For the text-containing cell, return its midpoint in [X, Y] coordinate format. 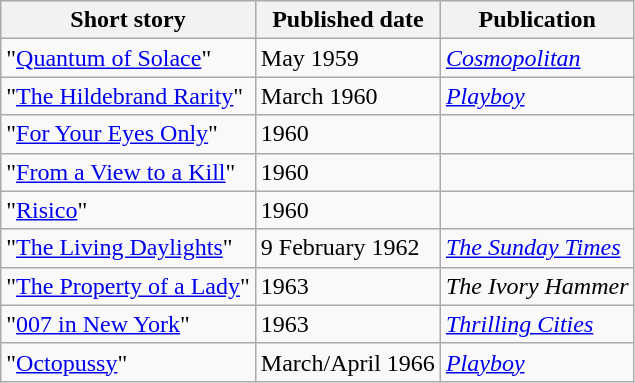
Cosmopolitan [537, 58]
The Sunday Times [537, 248]
"007 in New York" [128, 324]
"Octopussy" [128, 362]
"Risico" [128, 210]
"From a View to a Kill" [128, 172]
"The Living Daylights" [128, 248]
"For Your Eyes Only" [128, 134]
Thrilling Cities [537, 324]
May 1959 [348, 58]
Publication [537, 20]
"The Hildebrand Rarity" [128, 96]
9 February 1962 [348, 248]
"Quantum of Solace" [128, 58]
Short story [128, 20]
"The Property of a Lady" [128, 286]
The Ivory Hammer [537, 286]
March 1960 [348, 96]
March/April 1966 [348, 362]
Published date [348, 20]
